Find where the given text appears and provide that cell's center as [X, Y] coordinate. 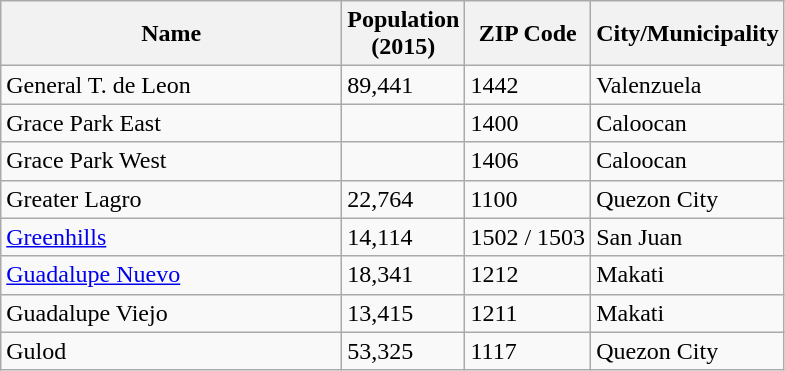
1502 / 1503 [528, 237]
Grace Park East [172, 123]
ZIP Code [528, 34]
Name [172, 34]
Grace Park West [172, 161]
General T. de Leon [172, 85]
Population(2015) [404, 34]
1406 [528, 161]
1400 [528, 123]
Gulod [172, 351]
1442 [528, 85]
1117 [528, 351]
53,325 [404, 351]
Greenhills [172, 237]
City/Municipality [688, 34]
Greater Lagro [172, 199]
1212 [528, 275]
1211 [528, 313]
22,764 [404, 199]
Guadalupe Nuevo [172, 275]
89,441 [404, 85]
San Juan [688, 237]
Guadalupe Viejo [172, 313]
18,341 [404, 275]
1100 [528, 199]
14,114 [404, 237]
Valenzuela [688, 85]
13,415 [404, 313]
